Scan for the cell matching the given text and deliver its (X, Y) coordinate at center. 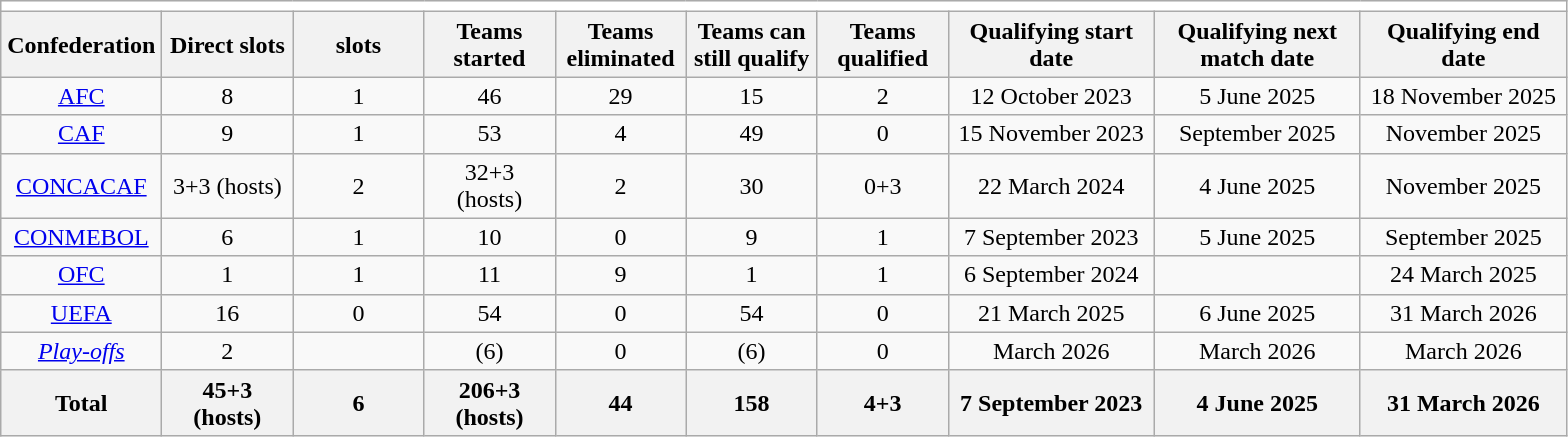
UEFA (82, 313)
0+3 (882, 186)
21 March 2025 (1051, 313)
32+3 (hosts) (490, 186)
30 (752, 186)
CAF (82, 134)
AFC (82, 96)
8 (228, 96)
24 March 2025 (1463, 275)
11 (490, 275)
OFC (82, 275)
53 (490, 134)
15 November 2023 (1051, 134)
Teams eliminated (620, 44)
22 March 2024 (1051, 186)
12 October 2023 (1051, 96)
slots (358, 44)
Direct slots (228, 44)
6 September 2024 (1051, 275)
16 (228, 313)
Qualifying next match date (1257, 44)
4 (620, 134)
Qualifying start date (1051, 44)
3+3 (hosts) (228, 186)
158 (752, 402)
CONCACAF (82, 186)
49 (752, 134)
Total (82, 402)
6 June 2025 (1257, 313)
Teams qualified (882, 44)
18 November 2025 (1463, 96)
Qualifying end date (1463, 44)
45+3 (hosts) (228, 402)
206+3 (hosts) (490, 402)
44 (620, 402)
CONMEBOL (82, 237)
4+3 (882, 402)
10 (490, 237)
Teams can still qualify (752, 44)
29 (620, 96)
15 (752, 96)
Teams started (490, 44)
Play-offs (82, 351)
46 (490, 96)
Confederation (82, 44)
